Identify which cell holds the provided text, then report its (x, y) central coordinate. 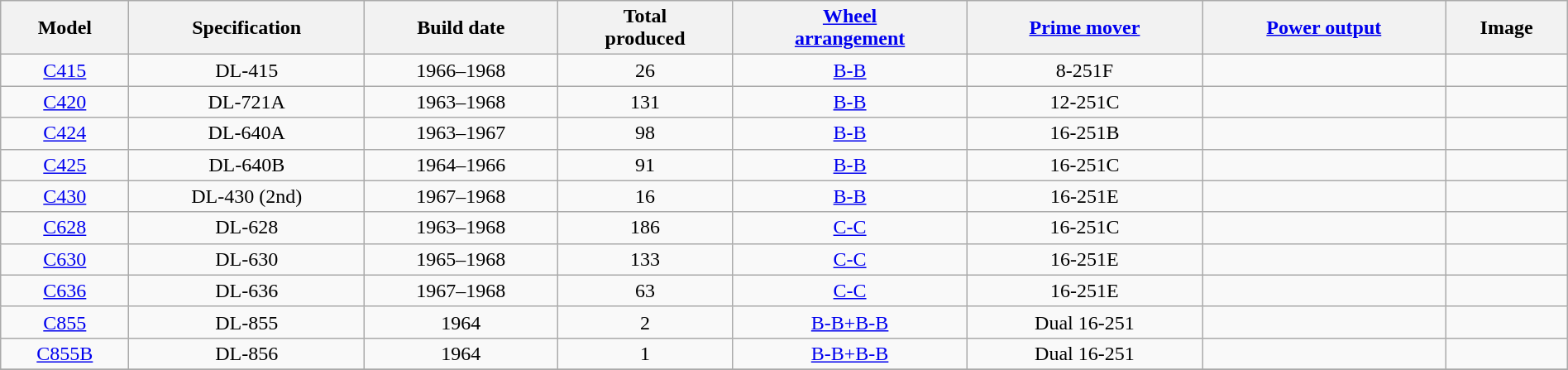
C425 (65, 165)
C628 (65, 228)
C855 (65, 322)
DL-628 (246, 228)
Wheelarrangement (850, 28)
Model (65, 28)
Image (1507, 28)
C636 (65, 291)
C855B (65, 353)
186 (645, 228)
91 (645, 165)
Totalproduced (645, 28)
DL-630 (246, 259)
DL-856 (246, 353)
C424 (65, 133)
26 (645, 70)
DL-640B (246, 165)
Specification (246, 28)
C430 (65, 196)
1965–1968 (461, 259)
DL-636 (246, 291)
8-251F (1084, 70)
1966–1968 (461, 70)
Build date (461, 28)
1964–1966 (461, 165)
C420 (65, 102)
16-251B (1084, 133)
63 (645, 291)
DL-721A (246, 102)
DL-640A (246, 133)
Prime mover (1084, 28)
Power output (1324, 28)
98 (645, 133)
DL-430 (2nd) (246, 196)
1963–1967 (461, 133)
133 (645, 259)
DL-855 (246, 322)
DL-415 (246, 70)
C415 (65, 70)
C630 (65, 259)
131 (645, 102)
1 (645, 353)
2 (645, 322)
12-251C (1084, 102)
16 (645, 196)
